Search for the cell housing the specified text and yield its [X, Y] center coordinate. 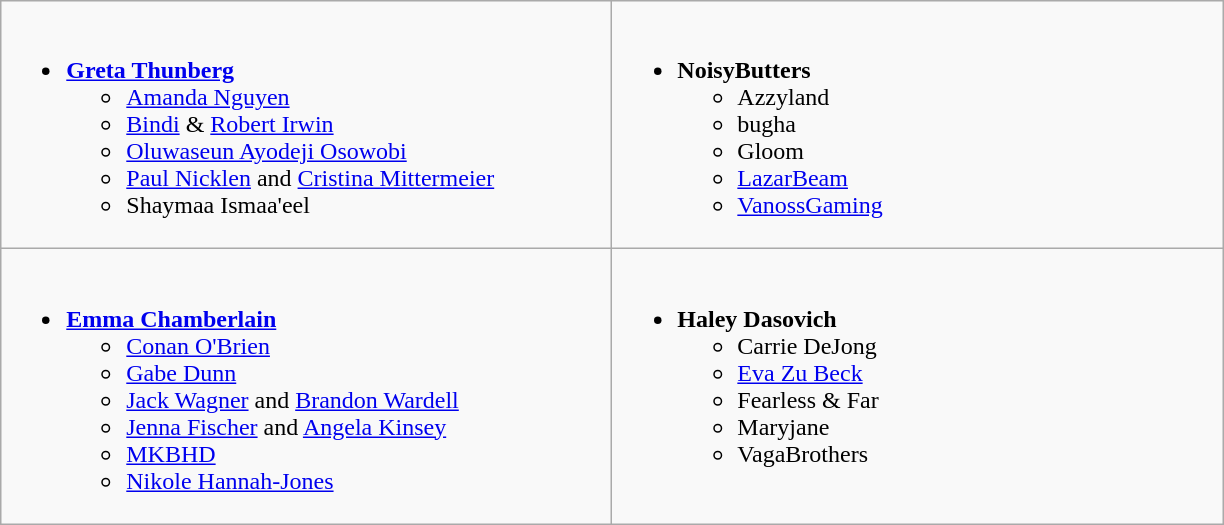
Greta ThunbergAmanda NguyenBindi & Robert IrwinOluwaseun Ayodeji OsowobiPaul Nicklen and Cristina MittermeierShaymaa Ismaa'eel [306, 125]
Emma ChamberlainConan O'BrienGabe DunnJack Wagner and Brandon WardellJenna Fischer and Angela KinseyMKBHDNikole Hannah-Jones [306, 386]
NoisyButtersAzzylandbughaGloomLazarBeamVanossGaming [918, 125]
Haley DasovichCarrie DeJongEva Zu BeckFearless & FarMaryjaneVagaBrothers [918, 386]
